Return [X, Y] of the center of cell containing provided text 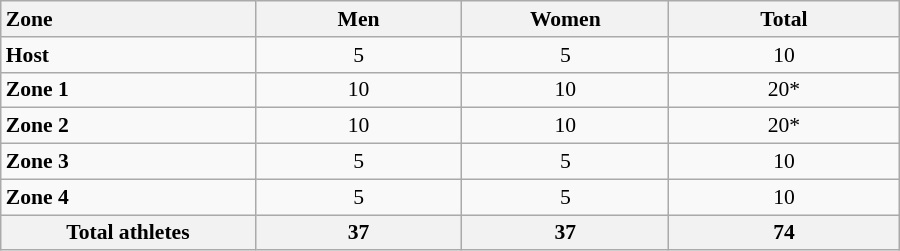
Zone 1 [128, 90]
Zone 4 [128, 197]
Zone [128, 19]
Men [358, 19]
Host [128, 55]
Zone 2 [128, 126]
74 [784, 233]
Total [784, 19]
Total athletes [128, 233]
Zone 3 [128, 162]
Women [566, 19]
